From the cell containing the given text, extract its center point as [X, Y] coordinate. 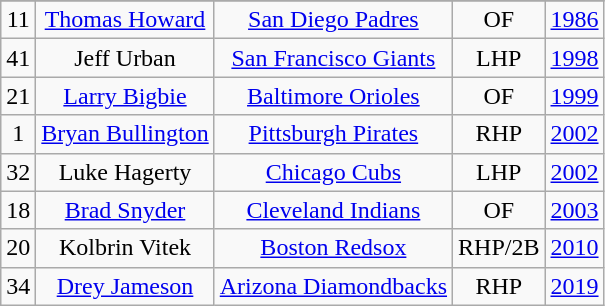
Chicago Cubs [333, 172]
18 [18, 210]
2010 [574, 248]
Jeff Urban [125, 58]
1998 [574, 58]
Thomas Howard [125, 20]
Bryan Bullington [125, 134]
21 [18, 96]
34 [18, 286]
11 [18, 20]
1986 [574, 20]
32 [18, 172]
Pittsburgh Pirates [333, 134]
20 [18, 248]
2019 [574, 286]
Cleveland Indians [333, 210]
1999 [574, 96]
San Diego Padres [333, 20]
Luke Hagerty [125, 172]
Baltimore Orioles [333, 96]
Arizona Diamondbacks [333, 286]
Kolbrin Vitek [125, 248]
1 [18, 134]
2003 [574, 210]
Drey Jameson [125, 286]
San Francisco Giants [333, 58]
41 [18, 58]
RHP/2B [499, 248]
Larry Bigbie [125, 96]
Boston Redsox [333, 248]
Brad Snyder [125, 210]
